Provide the [X, Y] coordinate of the cell's center where the given text is located.  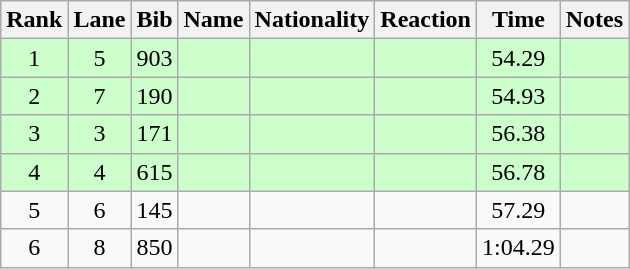
Time [519, 20]
57.29 [519, 210]
1 [34, 58]
903 [154, 58]
145 [154, 210]
Nationality [312, 20]
171 [154, 134]
Notes [594, 20]
Rank [34, 20]
Name [214, 20]
8 [100, 248]
190 [154, 96]
615 [154, 172]
7 [100, 96]
54.93 [519, 96]
56.38 [519, 134]
850 [154, 248]
2 [34, 96]
Bib [154, 20]
Lane [100, 20]
54.29 [519, 58]
Reaction [426, 20]
1:04.29 [519, 248]
56.78 [519, 172]
